Provide the (x, y) coordinate of the cell's center where the given text is located.  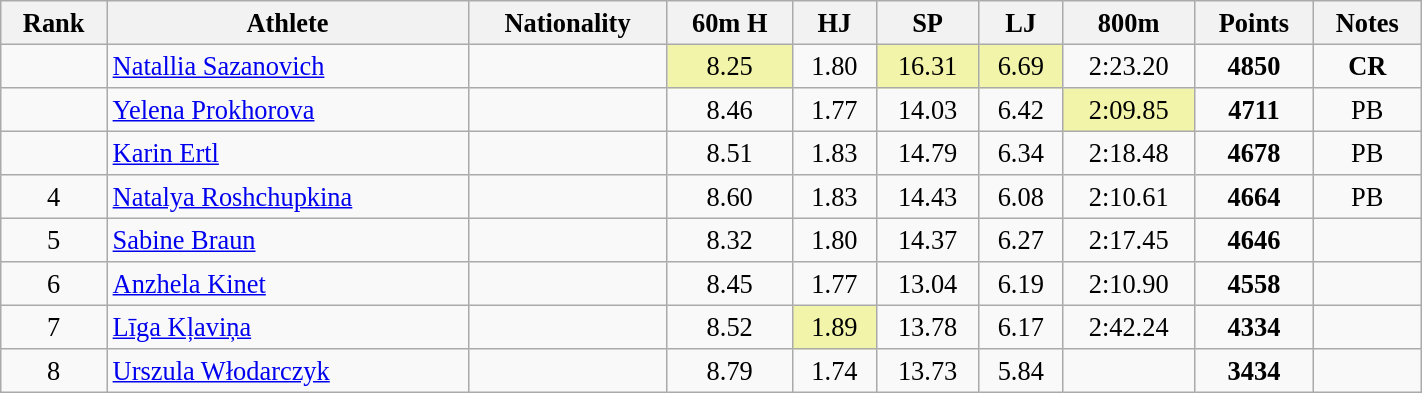
13.04 (928, 284)
Natalya Roshchupkina (288, 197)
8.46 (730, 109)
6.08 (1021, 197)
2:23.20 (1129, 66)
Sabine Braun (288, 240)
4678 (1254, 153)
Nationality (567, 22)
8.32 (730, 240)
8.60 (730, 197)
8.45 (730, 284)
2:10.90 (1129, 284)
4 (54, 197)
8.79 (730, 371)
2:42.24 (1129, 327)
13.78 (928, 327)
6.42 (1021, 109)
Points (1254, 22)
Yelena Prokhorova (288, 109)
14.79 (928, 153)
4646 (1254, 240)
6.27 (1021, 240)
4334 (1254, 327)
6.17 (1021, 327)
6 (54, 284)
Anzhela Kinet (288, 284)
2:17.45 (1129, 240)
14.03 (928, 109)
4664 (1254, 197)
4850 (1254, 66)
13.73 (928, 371)
1.89 (835, 327)
6.69 (1021, 66)
Notes (1367, 22)
60m H (730, 22)
14.43 (928, 197)
8.52 (730, 327)
Rank (54, 22)
2:10.61 (1129, 197)
7 (54, 327)
8.25 (730, 66)
16.31 (928, 66)
800m (1129, 22)
8 (54, 371)
6.19 (1021, 284)
3434 (1254, 371)
4711 (1254, 109)
5 (54, 240)
Karin Ertl (288, 153)
CR (1367, 66)
Urszula Włodarczyk (288, 371)
8.51 (730, 153)
14.37 (928, 240)
5.84 (1021, 371)
Līga Kļaviņa (288, 327)
1.74 (835, 371)
2:18.48 (1129, 153)
HJ (835, 22)
Athlete (288, 22)
SP (928, 22)
2:09.85 (1129, 109)
4558 (1254, 284)
LJ (1021, 22)
Natallia Sazanovich (288, 66)
6.34 (1021, 153)
